Determine the [X, Y] coordinate at the center of the cell enclosing the given text.  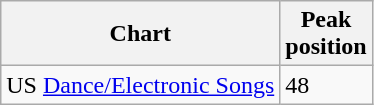
Peakposition [326, 34]
48 [326, 85]
US Dance/Electronic Songs [140, 85]
Chart [140, 34]
